Search for the cell housing the specified text and yield its (X, Y) center coordinate. 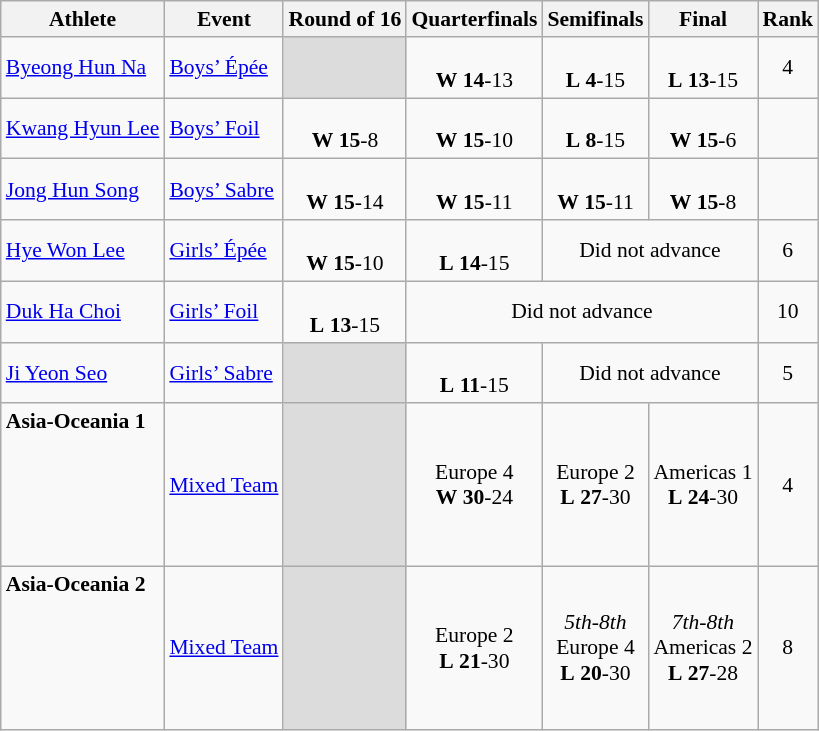
W 15-6 (702, 128)
Europe 4 W 30-24 (474, 486)
L 14-15 (474, 250)
Boys’ Foil (224, 128)
Europe 2 L 21-30 (474, 648)
L 8-15 (595, 128)
W 15-14 (344, 190)
Kwang Hyun Lee (83, 128)
Girls’ Épée (224, 250)
Americas 1 L 24-30 (702, 486)
Girls’ Sabre (224, 372)
Girls’ Foil (224, 312)
Jong Hun Song (83, 190)
7th-8thAmericas 2 L 27-28 (702, 648)
Europe 2 L 27-30 (595, 486)
Asia-Oceania 1 (83, 486)
L 4-15 (595, 68)
Round of 16 (344, 19)
Semifinals (595, 19)
W 14-13 (474, 68)
Athlete (83, 19)
5th-8thEurope 4 L 20-30 (595, 648)
Ji Yeon Seo (83, 372)
Event (224, 19)
Quarterfinals (474, 19)
6 (788, 250)
Asia-Oceania 2 (83, 648)
Boys’ Sabre (224, 190)
Hye Won Lee (83, 250)
Boys’ Épée (224, 68)
Duk Ha Choi (83, 312)
Final (702, 19)
Byeong Hun Na (83, 68)
10 (788, 312)
Rank (788, 19)
L 11-15 (474, 372)
8 (788, 648)
5 (788, 372)
